Find where the given text appears and provide that cell's center as (x, y) coordinate. 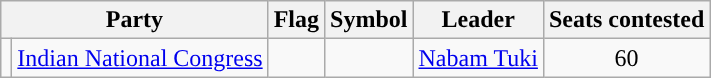
Nabam Tuki (478, 58)
Leader (478, 20)
Seats contested (626, 20)
Flag (296, 20)
Party (134, 20)
60 (626, 58)
Symbol (369, 20)
Indian National Congress (140, 58)
